Determine the (X, Y) coordinate at the center of the cell enclosing the given text.  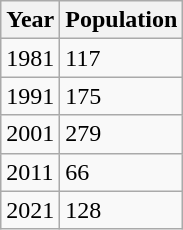
Year (30, 20)
117 (122, 58)
66 (122, 172)
1981 (30, 58)
1991 (30, 96)
175 (122, 96)
2011 (30, 172)
279 (122, 134)
2001 (30, 134)
2021 (30, 210)
128 (122, 210)
Population (122, 20)
